Provide the [X, Y] coordinate of the cell's center where the given text is located.  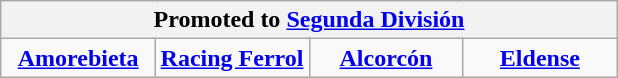
Amorebieta [78, 58]
Eldense [540, 58]
Racing Ferrol [232, 58]
Alcorcón [386, 58]
Promoted to Segunda División [309, 20]
